Locate the cell with the specified text and output its (X, Y) center coordinate. 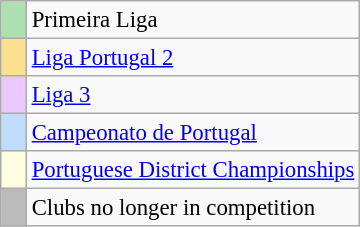
Liga 3 (192, 95)
Portuguese District Championships (192, 170)
Clubs no longer in competition (192, 208)
Liga Portugal 2 (192, 58)
Campeonato de Portugal (192, 133)
Primeira Liga (192, 20)
